From the cell containing the given text, extract its center point as [x, y] coordinate. 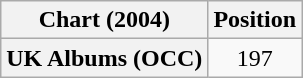
Position [255, 20]
Chart (2004) [104, 20]
UK Albums (OCC) [104, 58]
197 [255, 58]
